Extract the [X, Y] coordinate from the center of the cell holding the provided text.  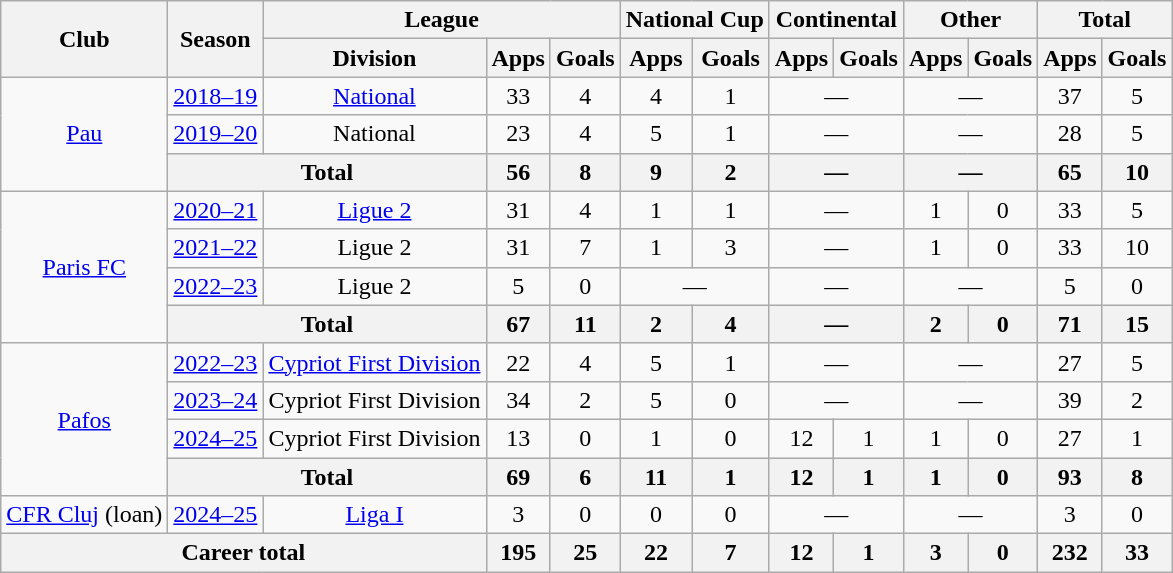
13 [518, 438]
28 [1070, 134]
League [442, 20]
15 [1137, 324]
Continental [836, 20]
Club [84, 39]
Season [216, 39]
195 [518, 553]
23 [518, 134]
Division [374, 58]
232 [1070, 553]
2018–19 [216, 96]
2023–24 [216, 400]
Other [970, 20]
9 [656, 172]
2021–22 [216, 248]
25 [585, 553]
Pafos [84, 419]
National Cup [694, 20]
CFR Cluj (loan) [84, 515]
39 [1070, 400]
71 [1070, 324]
Liga I [374, 515]
37 [1070, 96]
Pau [84, 134]
Career total [244, 553]
34 [518, 400]
67 [518, 324]
65 [1070, 172]
2020–21 [216, 210]
69 [518, 477]
2019–20 [216, 134]
Paris FC [84, 267]
6 [585, 477]
93 [1070, 477]
56 [518, 172]
